Identify which cell holds the provided text, then report its (x, y) central coordinate. 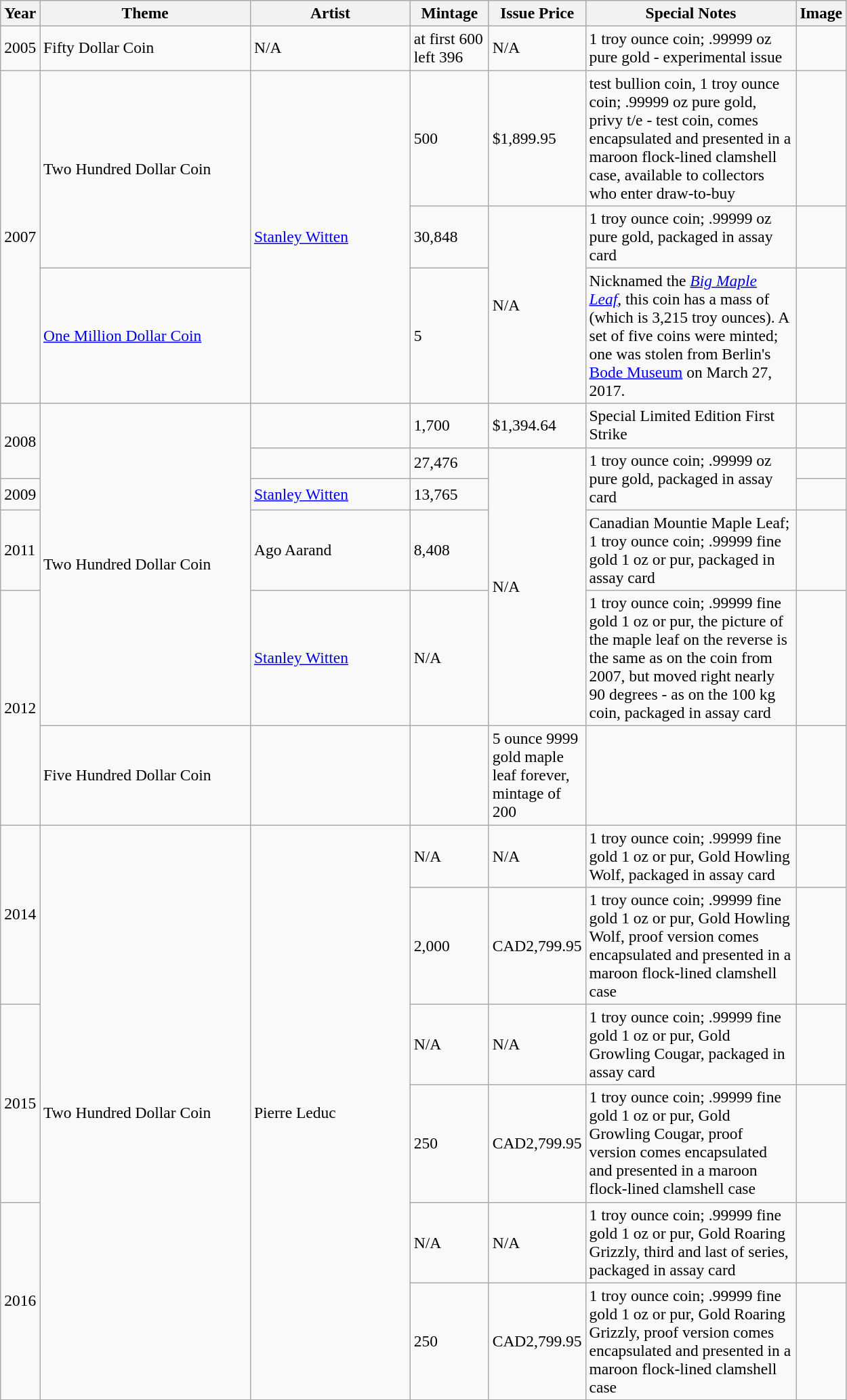
1 troy ounce coin; .99999 fine gold 1 oz or pur, Gold Growling Cougar, packaged in assay card (691, 1044)
27,476 (449, 463)
$1,899.95 (537, 138)
Special Limited Edition First Strike (691, 426)
Issue Price (537, 13)
2015 (20, 1103)
2014 (20, 914)
2008 (20, 441)
Canadian Mountie Maple Leaf; 1 troy ounce coin; .99999 fine gold 1 oz or pur, packaged in assay card (691, 551)
1,700 (449, 426)
5 (449, 336)
at first 600left 396 (449, 47)
13,765 (449, 494)
2009 (20, 494)
8,408 (449, 551)
1 troy ounce coin; .99999 fine gold 1 oz or pur, Gold Roaring Grizzly, third and last of series, packaged in assay card (691, 1242)
2007 (20, 237)
Fifty Dollar Coin (145, 47)
Ago Aarand (331, 551)
500 (449, 138)
Mintage (449, 13)
30,848 (449, 237)
Artist (331, 13)
2012 (20, 707)
Theme (145, 13)
Pierre Leduc (331, 1112)
2011 (20, 551)
Year (20, 13)
2016 (20, 1301)
Five Hundred Dollar Coin (145, 775)
2005 (20, 47)
1 troy ounce coin; .99999 oz pure gold - experimental issue (691, 47)
$1,394.64 (537, 426)
2,000 (449, 945)
One Million Dollar Coin (145, 336)
Special Notes (691, 13)
Image (821, 13)
1 troy ounce coin; .99999 fine gold 1 oz or pur, Gold Howling Wolf, packaged in assay card (691, 856)
5 ounce 9999 gold maple leaf forever, mintage of 200 (537, 775)
